Return the [x, y] coordinate for the center point of the cell that contains the specified text.  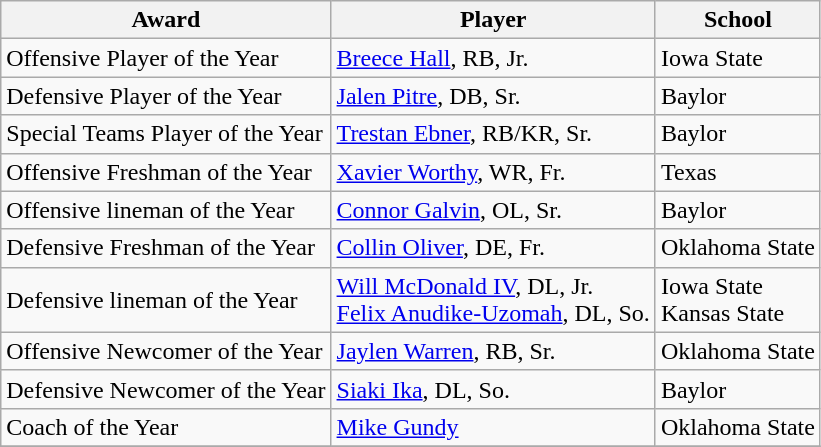
Breece Hall, RB, Jr. [493, 58]
Coach of the Year [166, 427]
Jaylen Warren, RB, Sr. [493, 351]
Mike Gundy [493, 427]
Texas [738, 172]
Trestan Ebner, RB/KR, Sr. [493, 134]
Special Teams Player of the Year [166, 134]
Defensive Newcomer of the Year [166, 389]
Defensive Player of the Year [166, 96]
Jalen Pitre, DB, Sr. [493, 96]
School [738, 20]
Siaki Ika, DL, So. [493, 389]
Will McDonald IV, DL, Jr. Felix Anudike-Uzomah, DL, So. [493, 300]
Offensive Freshman of the Year [166, 172]
Award [166, 20]
Iowa State [738, 58]
Xavier Worthy, WR, Fr. [493, 172]
Offensive Newcomer of the Year [166, 351]
Iowa State Kansas State [738, 300]
Defensive Freshman of the Year [166, 248]
Player [493, 20]
Collin Oliver, DE, Fr. [493, 248]
Offensive lineman of the Year [166, 210]
Defensive lineman of the Year [166, 300]
Offensive Player of the Year [166, 58]
Connor Galvin, OL, Sr. [493, 210]
